Determine the (X, Y) coordinate at the center of the cell enclosing the given text.  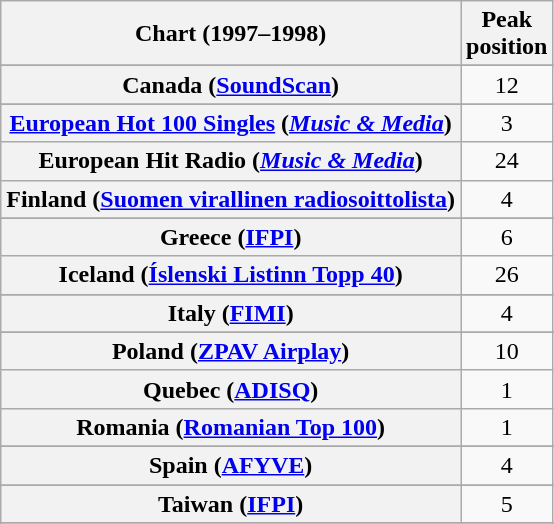
12 (507, 85)
Finland (Suomen virallinen radiosoittolista) (231, 199)
3 (507, 123)
5 (507, 503)
Spain (AFYVE) (231, 465)
Quebec (ADISQ) (231, 389)
Peakposition (507, 34)
Italy (FIMI) (231, 313)
10 (507, 351)
European Hot 100 Singles (Music & Media) (231, 123)
Greece (IFPI) (231, 237)
European Hit Radio (Music & Media) (231, 161)
Canada (SoundScan) (231, 85)
6 (507, 237)
26 (507, 275)
Taiwan (IFPI) (231, 503)
Chart (1997–1998) (231, 34)
Iceland (Íslenski Listinn Topp 40) (231, 275)
Poland (ZPAV Airplay) (231, 351)
24 (507, 161)
Romania (Romanian Top 100) (231, 427)
